Find where the given text appears and provide that cell's center as [x, y] coordinate. 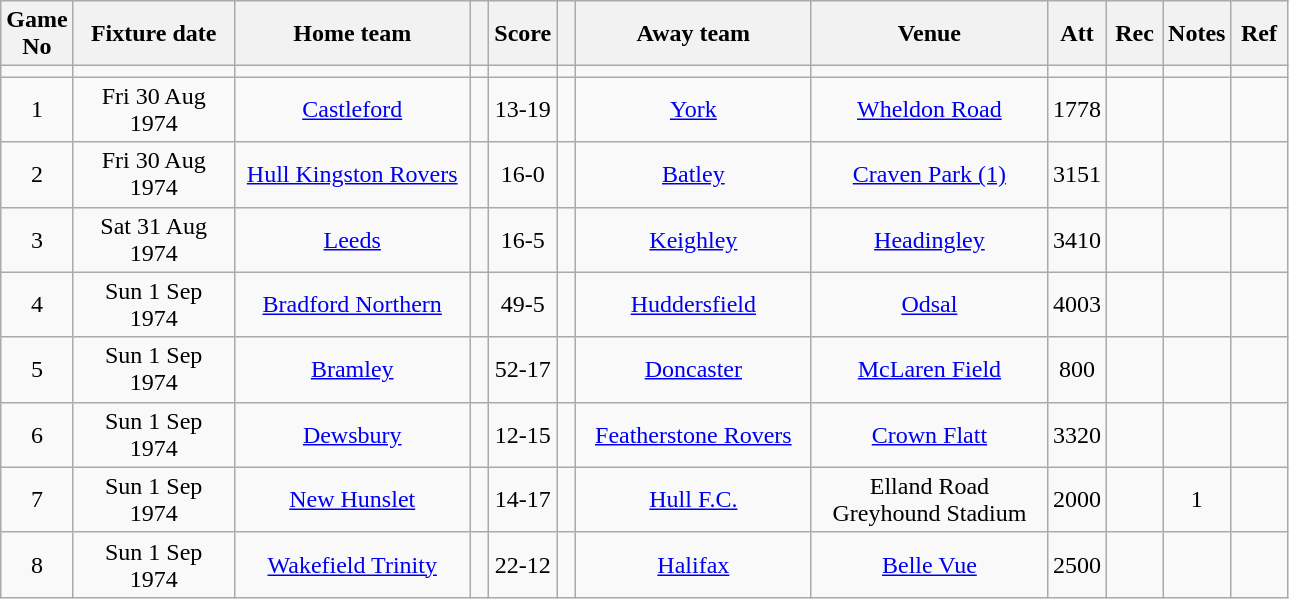
Game No [37, 34]
1778 [1076, 110]
Huddersfield [693, 304]
Sat 31 Aug 1974 [154, 240]
3 [37, 240]
6 [37, 434]
Dewsbury [352, 434]
Home team [352, 34]
McLaren Field [929, 370]
Att [1076, 34]
Headingley [929, 240]
Fixture date [154, 34]
49-5 [523, 304]
Leeds [352, 240]
Bramley [352, 370]
4 [37, 304]
Away team [693, 34]
Hull Kingston Rovers [352, 174]
Ref [1259, 34]
13-19 [523, 110]
York [693, 110]
3320 [1076, 434]
Craven Park (1) [929, 174]
2500 [1076, 564]
Doncaster [693, 370]
8 [37, 564]
Bradford Northern [352, 304]
3410 [1076, 240]
Notes [1197, 34]
7 [37, 500]
Crown Flatt [929, 434]
2000 [1076, 500]
52-17 [523, 370]
Rec [1135, 34]
Wakefield Trinity [352, 564]
Castleford [352, 110]
4003 [1076, 304]
2 [37, 174]
22-12 [523, 564]
Venue [929, 34]
16-5 [523, 240]
Belle Vue [929, 564]
Batley [693, 174]
14-17 [523, 500]
5 [37, 370]
Halifax [693, 564]
16-0 [523, 174]
Odsal [929, 304]
New Hunslet [352, 500]
Score [523, 34]
12-15 [523, 434]
Elland Road Greyhound Stadium [929, 500]
800 [1076, 370]
Featherstone Rovers [693, 434]
Wheldon Road [929, 110]
Hull F.C. [693, 500]
Keighley [693, 240]
3151 [1076, 174]
